Identify which cell holds the provided text, then report its (X, Y) central coordinate. 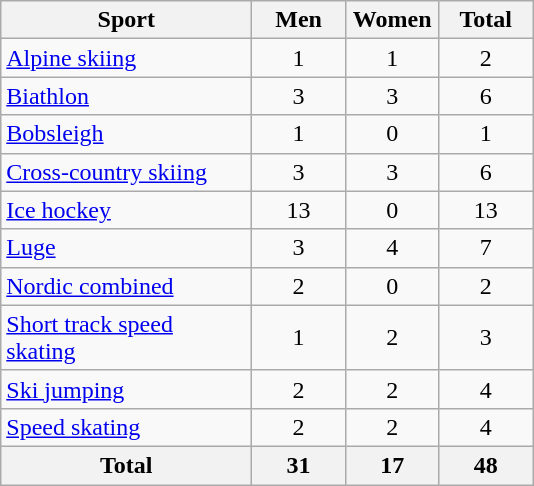
Nordic combined (126, 286)
Women (392, 20)
Alpine skiing (126, 58)
17 (392, 465)
Ski jumping (126, 389)
48 (486, 465)
Cross-country skiing (126, 172)
Sport (126, 20)
31 (299, 465)
Men (299, 20)
7 (486, 248)
Bobsleigh (126, 134)
Short track speed skating (126, 338)
Luge (126, 248)
Biathlon (126, 96)
Ice hockey (126, 210)
Speed skating (126, 427)
